Detect which cell encompasses the target text, then output its [X, Y] center coordinate. 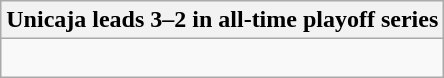
Unicaja leads 3–2 in all-time playoff series [222, 20]
